Scan for the cell matching the given text and deliver its (X, Y) coordinate at center. 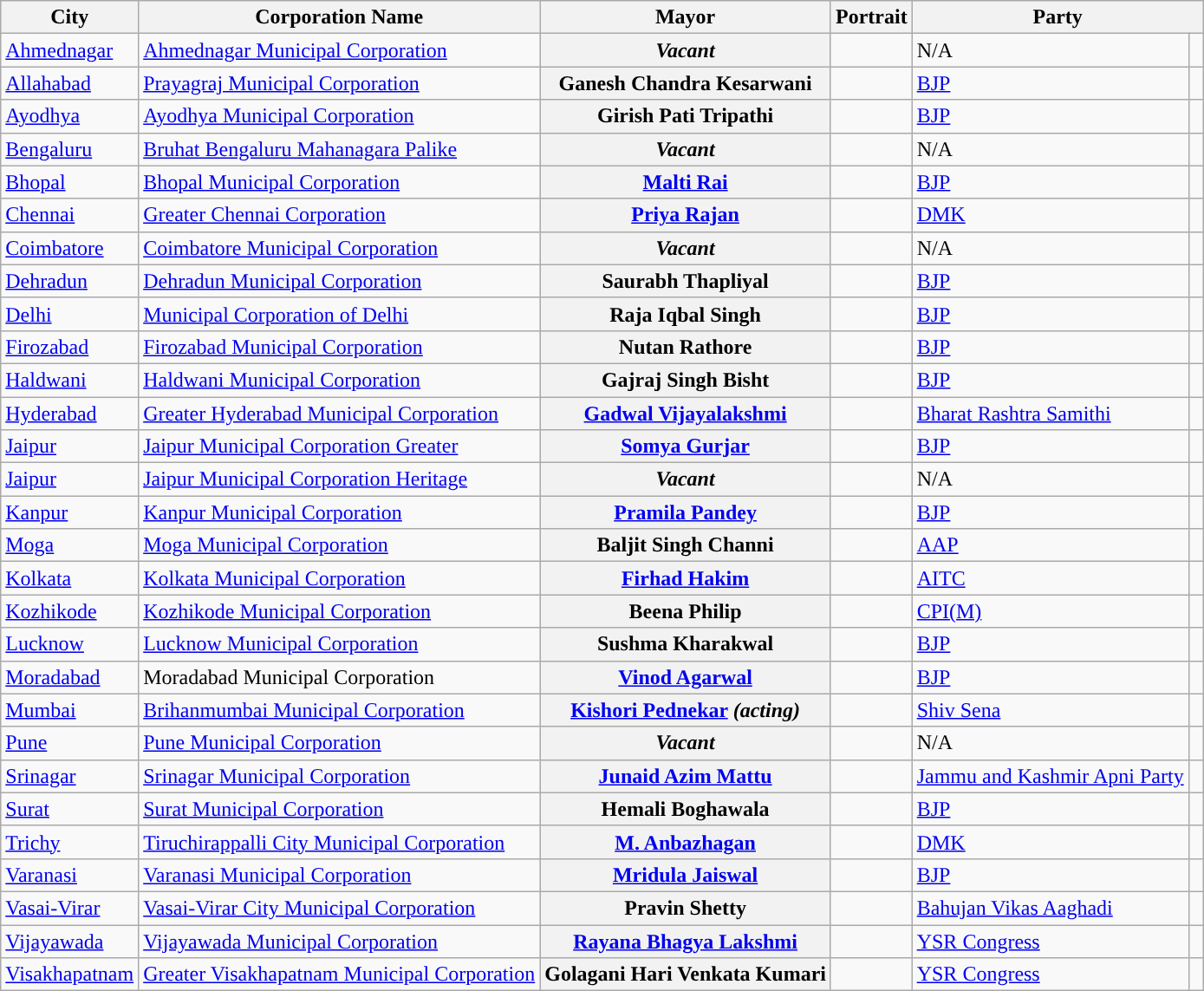
Pravin Shetty (686, 908)
Bhopal Municipal Corporation (340, 182)
Hemali Boghawala (686, 809)
Srinagar Municipal Corporation (340, 776)
Malti Rai (686, 182)
Varanasi Municipal Corporation (340, 875)
M. Anbazhagan (686, 842)
Moga Municipal Corporation (340, 545)
Kozhikode (69, 611)
Tiruchirappalli City Municipal Corporation (340, 842)
City (69, 17)
Mumbai (69, 710)
Ahmednagar (69, 50)
Chennai (69, 215)
Vasai-Virar (69, 908)
Haldwani (69, 380)
Srinagar (69, 776)
Bahujan Vikas Aaghadi (1051, 908)
Pune Municipal Corporation (340, 743)
Kolkata Municipal Corporation (340, 578)
Greater Hyderabad Municipal Corporation (340, 414)
Priya Rajan (686, 215)
Lucknow (69, 644)
Somya Gurjar (686, 447)
Visakhapatnam (69, 975)
Ganesh Chandra Kesarwani (686, 83)
Surat (69, 809)
Pramila Pandey (686, 512)
Jaipur Municipal Corporation Heritage (340, 479)
Gadwal Vijayalakshmi (686, 414)
Golagani Hari Venkata Kumari (686, 975)
Pune (69, 743)
Girish Pati Tripathi (686, 116)
Mayor (686, 17)
Bengaluru (69, 149)
Greater Chennai Corporation (340, 215)
Junaid Azim Mattu (686, 776)
Kishori Pednekar (acting) (686, 710)
Dehradun Municipal Corporation (340, 281)
Bharat Rashtra Samithi (1051, 414)
Jaipur Municipal Corporation Greater (340, 447)
Saurabh Thapliyal (686, 281)
Raja Iqbal Singh (686, 314)
Party (1058, 17)
Allahabad (69, 83)
Varanasi (69, 875)
Bruhat Bengaluru Mahanagara Palike (340, 149)
Municipal Corporation of Delhi (340, 314)
Moradabad Municipal Corporation (340, 677)
Kanpur (69, 512)
Portrait (871, 17)
Shiv Sena (1051, 710)
Vijayawada (69, 941)
Moradabad (69, 677)
Nutan Rathore (686, 347)
AITC (1051, 578)
Ayodhya (69, 116)
Kolkata (69, 578)
Trichy (69, 842)
Surat Municipal Corporation (340, 809)
Dehradun (69, 281)
Firozabad (69, 347)
Coimbatore (69, 248)
Ayodhya Municipal Corporation (340, 116)
Firozabad Municipal Corporation (340, 347)
AAP (1051, 545)
Vasai-Virar City Municipal Corporation (340, 908)
Greater Visakhapatnam Municipal Corporation (340, 975)
Gajraj Singh Bisht (686, 380)
Corporation Name (340, 17)
Kanpur Municipal Corporation (340, 512)
Mridula Jaiswal (686, 875)
Vinod Agarwal (686, 677)
Beena Philip (686, 611)
Baljit Singh Channi (686, 545)
Jammu and Kashmir Apni Party (1051, 776)
Delhi (69, 314)
Rayana Bhagya Lakshmi (686, 941)
Brihanmumbai Municipal Corporation (340, 710)
Sushma Kharakwal (686, 644)
Vijayawada Municipal Corporation (340, 941)
Kozhikode Municipal Corporation (340, 611)
Ahmednagar Municipal Corporation (340, 50)
Prayagraj Municipal Corporation (340, 83)
Lucknow Municipal Corporation (340, 644)
CPI(M) (1051, 611)
Coimbatore Municipal Corporation (340, 248)
Firhad Hakim (686, 578)
Moga (69, 545)
Haldwani Municipal Corporation (340, 380)
Hyderabad (69, 414)
Bhopal (69, 182)
